From the cell containing the given text, extract its center point as (x, y) coordinate. 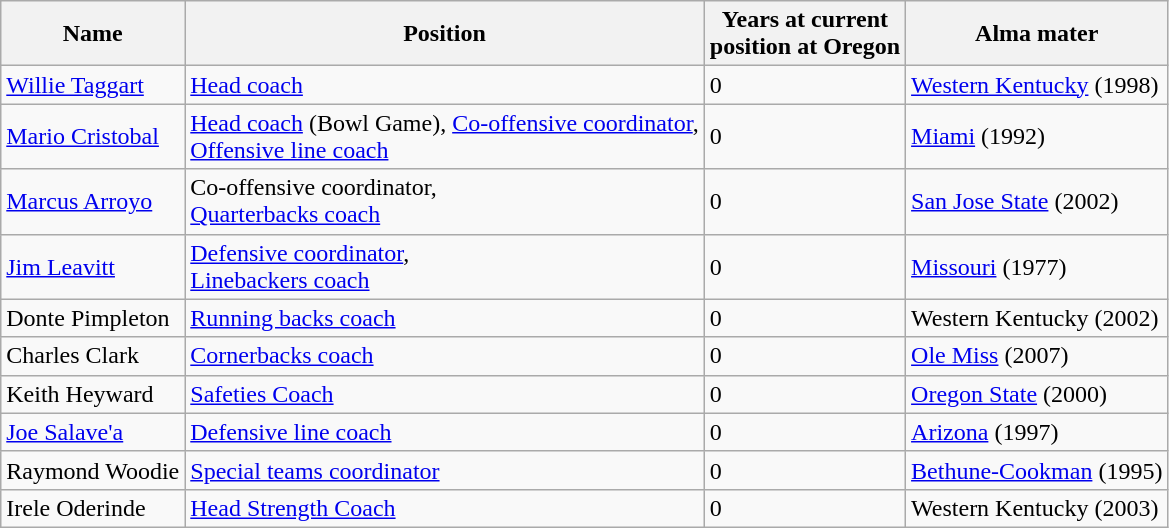
Keith Heyward (93, 394)
San Jose State (2002) (1037, 202)
Donte Pimpleton (93, 318)
Head Strength Coach (444, 508)
Safeties Coach (444, 394)
Arizona (1997) (1037, 432)
Western Kentucky (1998) (1037, 85)
Joe Salave'a (93, 432)
Position (444, 34)
Years at currentposition at Oregon (804, 34)
Raymond Woodie (93, 470)
Special teams coordinator (444, 470)
Name (93, 34)
Charles Clark (93, 356)
Bethune-Cookman (1995) (1037, 470)
Defensive coordinator,Linebackers coach (444, 266)
Western Kentucky (2002) (1037, 318)
Mario Cristobal (93, 136)
Jim Leavitt (93, 266)
Missouri (1977) (1037, 266)
Ole Miss (2007) (1037, 356)
Alma mater (1037, 34)
Defensive line coach (444, 432)
Western Kentucky (2003) (1037, 508)
Willie Taggart (93, 85)
Head coach (Bowl Game), Co-offensive coordinator,Offensive line coach (444, 136)
Running backs coach (444, 318)
Head coach (444, 85)
Irele Oderinde (93, 508)
Cornerbacks coach (444, 356)
Oregon State (2000) (1037, 394)
Marcus Arroyo (93, 202)
Co-offensive coordinator,Quarterbacks coach (444, 202)
Miami (1992) (1037, 136)
